Locate the cell with the specified text and output its [X, Y] center coordinate. 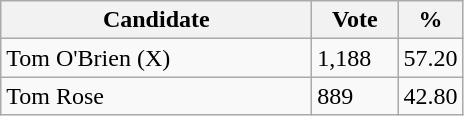
Candidate [156, 20]
57.20 [430, 58]
Vote [355, 20]
Tom Rose [156, 96]
889 [355, 96]
42.80 [430, 96]
1,188 [355, 58]
% [430, 20]
Tom O'Brien (X) [156, 58]
